From the cell containing the given text, extract its center point as [X, Y] coordinate. 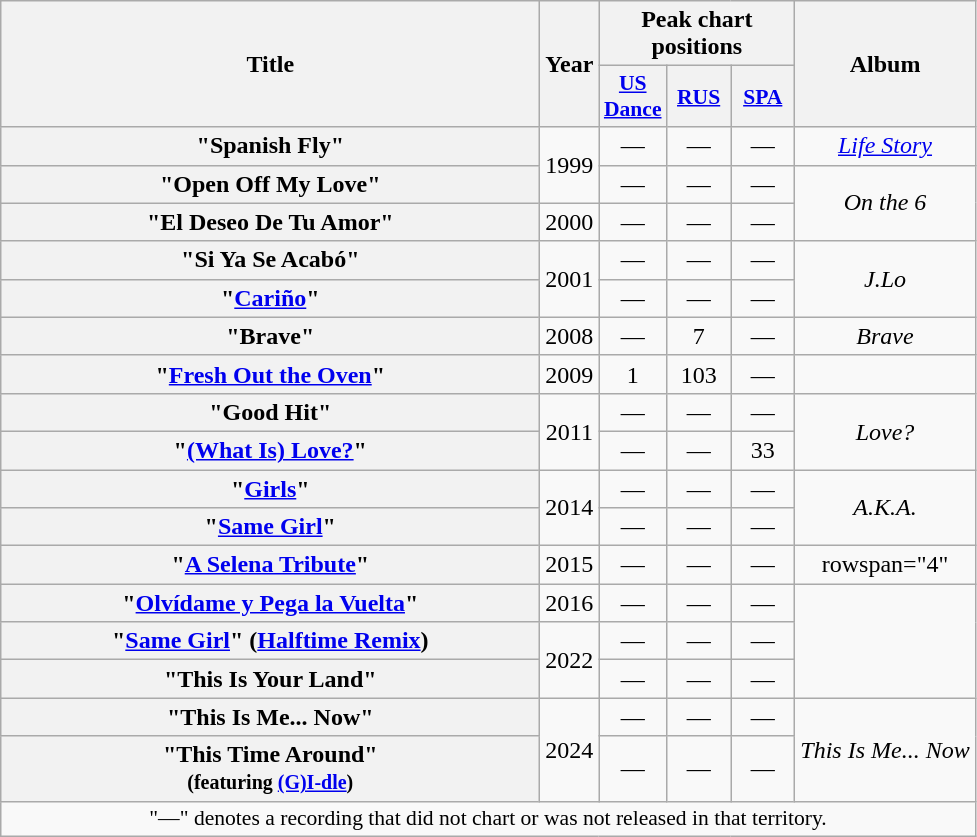
2024 [570, 750]
Love? [885, 431]
Album [885, 64]
33 [763, 450]
"El Deseo De Tu Amor" [270, 222]
"Brave" [270, 336]
2009 [570, 374]
2016 [570, 603]
On the 6 [885, 203]
"This Time Around"(featuring (G)I-dle) [270, 768]
Title [270, 64]
2001 [570, 279]
Year [570, 64]
1 [633, 374]
"Olvídame y Pega la Vuelta" [270, 603]
SPA [763, 96]
Life Story [885, 146]
2011 [570, 431]
A.K.A. [885, 508]
103 [699, 374]
"Open Off My Love" [270, 184]
"Si Ya Se Acabó" [270, 260]
Brave [885, 336]
7 [699, 336]
"Cariño" [270, 298]
"Same Girl" [270, 527]
2000 [570, 222]
1999 [570, 165]
USDance [633, 96]
"A Selena Tribute" [270, 565]
2022 [570, 660]
J.Lo [885, 279]
Peak chart positions [697, 34]
rowspan="4" [885, 565]
"Girls" [270, 489]
"Fresh Out the Oven" [270, 374]
"(What Is) Love?" [270, 450]
"—" denotes a recording that did not chart or was not released in that territory. [488, 819]
"This Is Your Land" [270, 679]
2015 [570, 565]
"This Is Me... Now" [270, 717]
"Spanish Fly" [270, 146]
2014 [570, 508]
RUS [699, 96]
"Same Girl" (Halftime Remix) [270, 641]
This Is Me... Now [885, 750]
2008 [570, 336]
"Good Hit" [270, 412]
